Capture the cell that displays the provided text and extract its (X, Y) central coordinate. 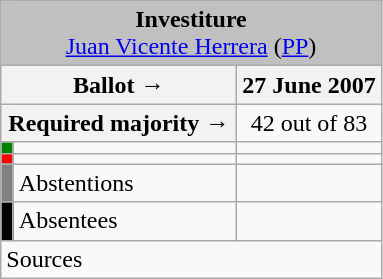
Sources (191, 259)
Absentees (125, 221)
42 out of 83 (309, 123)
Ballot → (119, 85)
Abstentions (125, 183)
Required majority → (119, 123)
InvestitureJuan Vicente Herrera (PP) (191, 34)
27 June 2007 (309, 85)
